Locate the cell with the specified text and output its (x, y) center coordinate. 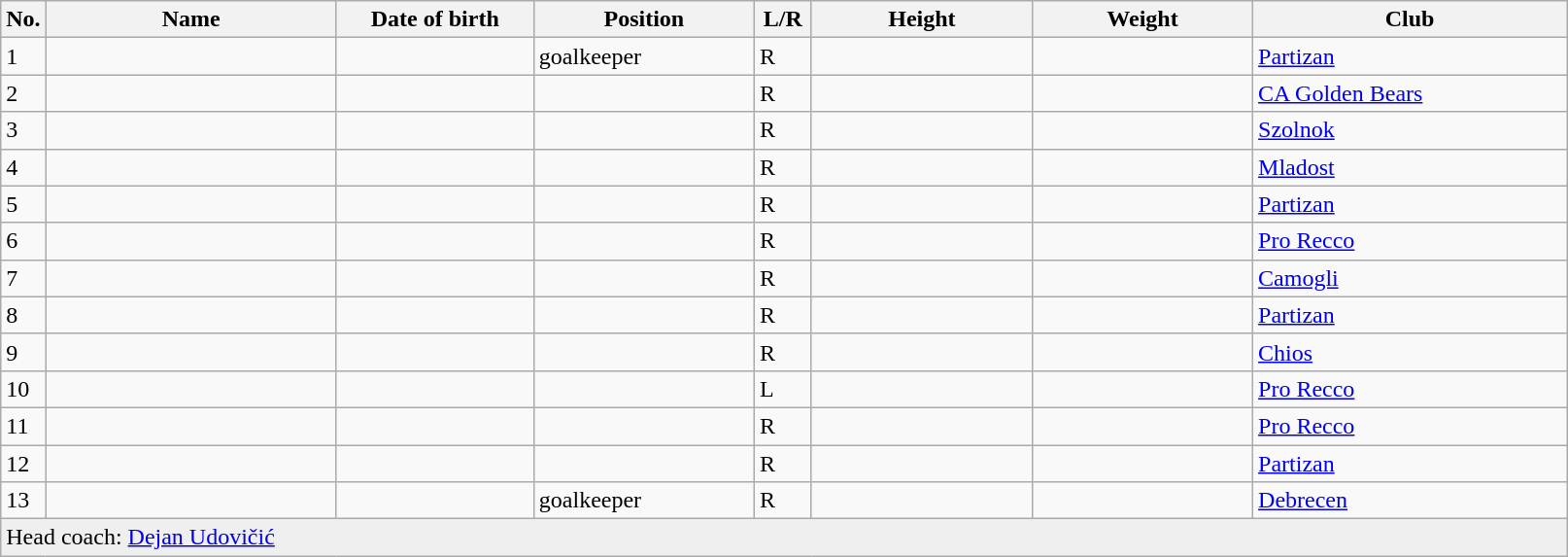
10 (23, 389)
13 (23, 501)
1 (23, 56)
2 (23, 93)
5 (23, 204)
L/R (783, 19)
Height (921, 19)
Camogli (1411, 278)
Chios (1411, 352)
Mladost (1411, 167)
Position (643, 19)
Szolnok (1411, 130)
9 (23, 352)
CA Golden Bears (1411, 93)
Club (1411, 19)
12 (23, 464)
Weight (1142, 19)
Name (190, 19)
Debrecen (1411, 501)
4 (23, 167)
11 (23, 426)
7 (23, 278)
Date of birth (435, 19)
8 (23, 315)
L (783, 389)
No. (23, 19)
Head coach: Dejan Udovičić (784, 538)
6 (23, 241)
3 (23, 130)
